Search for the cell housing the specified text and yield its [x, y] center coordinate. 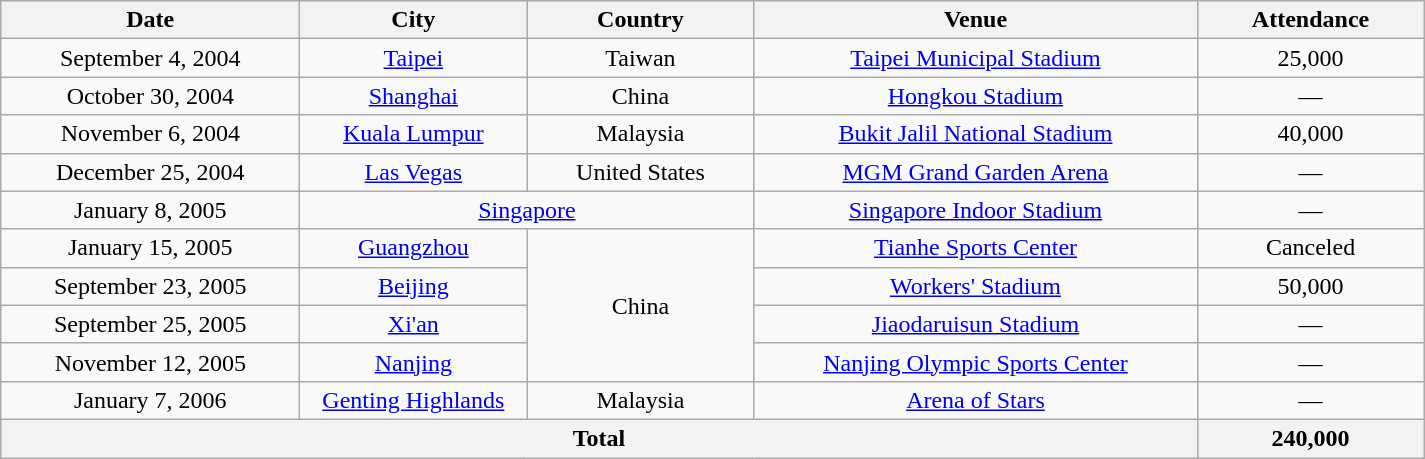
Venue [976, 20]
City [414, 20]
Total [599, 438]
240,000 [1310, 438]
Taipei Municipal Stadium [976, 58]
Country [640, 20]
Hongkou Stadium [976, 96]
November 6, 2004 [150, 134]
MGM Grand Garden Arena [976, 172]
Shanghai [414, 96]
November 12, 2005 [150, 362]
United States [640, 172]
September 23, 2005 [150, 286]
Guangzhou [414, 248]
January 8, 2005 [150, 210]
Jiaodaruisun Stadium [976, 324]
50,000 [1310, 286]
Attendance [1310, 20]
Canceled [1310, 248]
Workers' Stadium [976, 286]
Beijing [414, 286]
Date [150, 20]
Singapore [527, 210]
Nanjing [414, 362]
Xi'an [414, 324]
October 30, 2004 [150, 96]
Genting Highlands [414, 400]
September 4, 2004 [150, 58]
Taiwan [640, 58]
Kuala Lumpur [414, 134]
Tianhe Sports Center [976, 248]
40,000 [1310, 134]
25,000 [1310, 58]
September 25, 2005 [150, 324]
Las Vegas [414, 172]
January 15, 2005 [150, 248]
Taipei [414, 58]
Singapore Indoor Stadium [976, 210]
December 25, 2004 [150, 172]
Arena of Stars [976, 400]
January 7, 2006 [150, 400]
Bukit Jalil National Stadium [976, 134]
Nanjing Olympic Sports Center [976, 362]
